Extract the (X, Y) coordinate from the center of the cell holding the provided text.  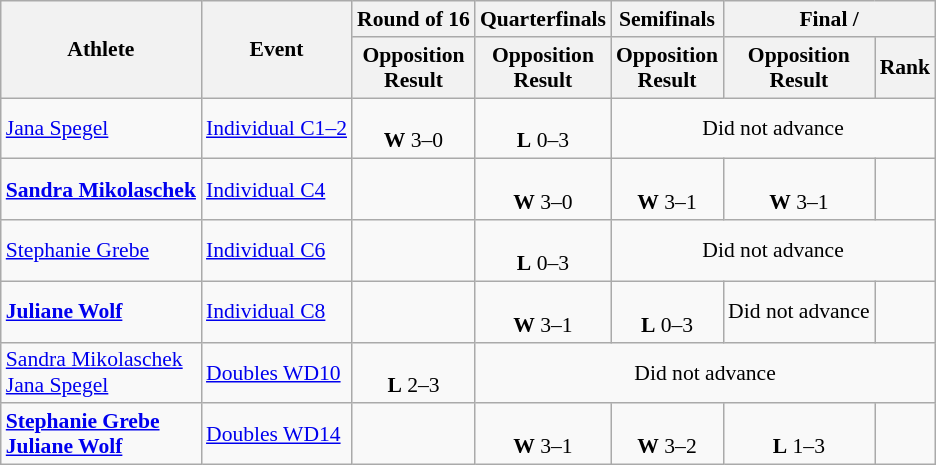
Stephanie Grebe (101, 250)
Individual C8 (276, 312)
Rank (906, 68)
Final / (829, 19)
W 3–2 (667, 434)
Athlete (101, 50)
Event (276, 50)
Stephanie GrebeJuliane Wolf (101, 434)
Round of 16 (414, 19)
Juliane Wolf (101, 312)
Sandra Mikolaschek (101, 190)
Doubles WD14 (276, 434)
Jana Spegel (101, 128)
Individual C6 (276, 250)
L 1–3 (799, 434)
Sandra MikolaschekJana Spegel (101, 372)
Semifinals (667, 19)
Doubles WD10 (276, 372)
Individual C4 (276, 190)
L 2–3 (414, 372)
Quarterfinals (543, 19)
Individual C1–2 (276, 128)
